From the cell containing the given text, extract its center point as (x, y) coordinate. 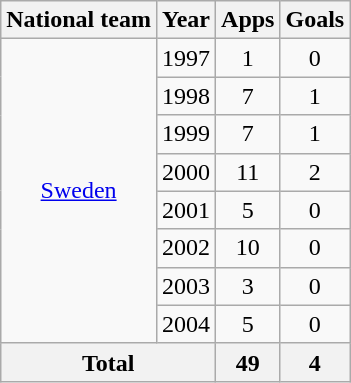
49 (248, 362)
Goals (315, 20)
11 (248, 172)
3 (248, 286)
2 (315, 172)
10 (248, 248)
Sweden (79, 191)
Total (108, 362)
1999 (186, 134)
Year (186, 20)
2002 (186, 248)
National team (79, 20)
2000 (186, 172)
1997 (186, 58)
2001 (186, 210)
2003 (186, 286)
2004 (186, 324)
Apps (248, 20)
4 (315, 362)
1998 (186, 96)
